Search for the cell housing the specified text and yield its [x, y] center coordinate. 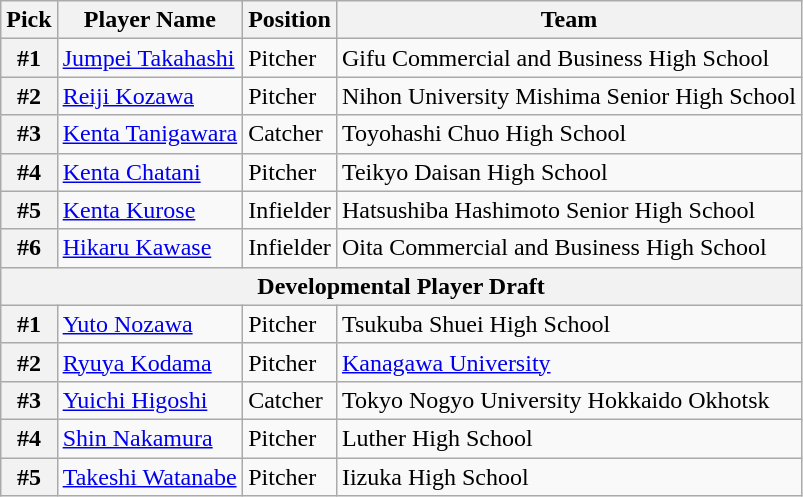
Tokyo Nogyo University Hokkaido Okhotsk [568, 400]
Takeshi Watanabe [150, 477]
Shin Nakamura [150, 438]
Kenta Chatani [150, 172]
Nihon University Mishima Senior High School [568, 96]
Gifu Commercial and Business High School [568, 58]
Yuichi Higoshi [150, 400]
Reiji Kozawa [150, 96]
Developmental Player Draft [402, 286]
Player Name [150, 20]
Hikaru Kawase [150, 248]
Luther High School [568, 438]
Iizuka High School [568, 477]
#6 [29, 248]
Kenta Kurose [150, 210]
Oita Commercial and Business High School [568, 248]
Toyohashi Chuo High School [568, 134]
Yuto Nozawa [150, 324]
Jumpei Takahashi [150, 58]
Position [290, 20]
Kanagawa University [568, 362]
Pick [29, 20]
Team [568, 20]
Ryuya Kodama [150, 362]
Hatsushiba Hashimoto Senior High School [568, 210]
Kenta Tanigawara [150, 134]
Tsukuba Shuei High School [568, 324]
Teikyo Daisan High School [568, 172]
